Determine the [x, y] coordinate at the center of the cell enclosing the given text.  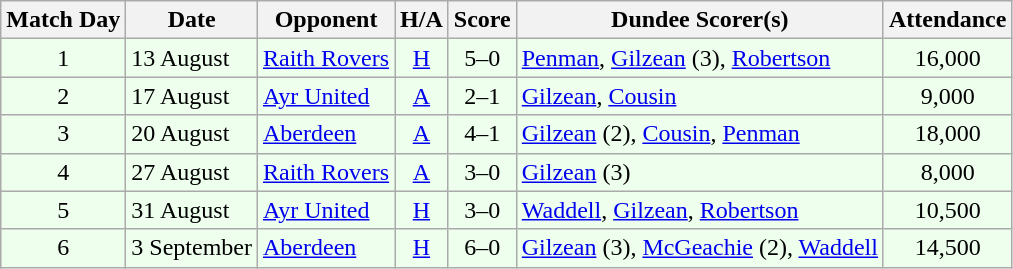
Opponent [326, 20]
3 [64, 134]
27 August [192, 172]
9,000 [947, 96]
Gilzean (2), Cousin, Penman [700, 134]
5–0 [482, 58]
Date [192, 20]
4–1 [482, 134]
4 [64, 172]
17 August [192, 96]
2–1 [482, 96]
Waddell, Gilzean, Robertson [700, 210]
Gilzean (3), McGeachie (2), Waddell [700, 248]
13 August [192, 58]
18,000 [947, 134]
31 August [192, 210]
6–0 [482, 248]
20 August [192, 134]
3 September [192, 248]
8,000 [947, 172]
Gilzean (3) [700, 172]
Penman, Gilzean (3), Robertson [700, 58]
5 [64, 210]
H/A [422, 20]
Match Day [64, 20]
10,500 [947, 210]
14,500 [947, 248]
Attendance [947, 20]
16,000 [947, 58]
Score [482, 20]
2 [64, 96]
Gilzean, Cousin [700, 96]
6 [64, 248]
1 [64, 58]
Dundee Scorer(s) [700, 20]
